Return the [X, Y] coordinate for the center point of the cell that contains the specified text.  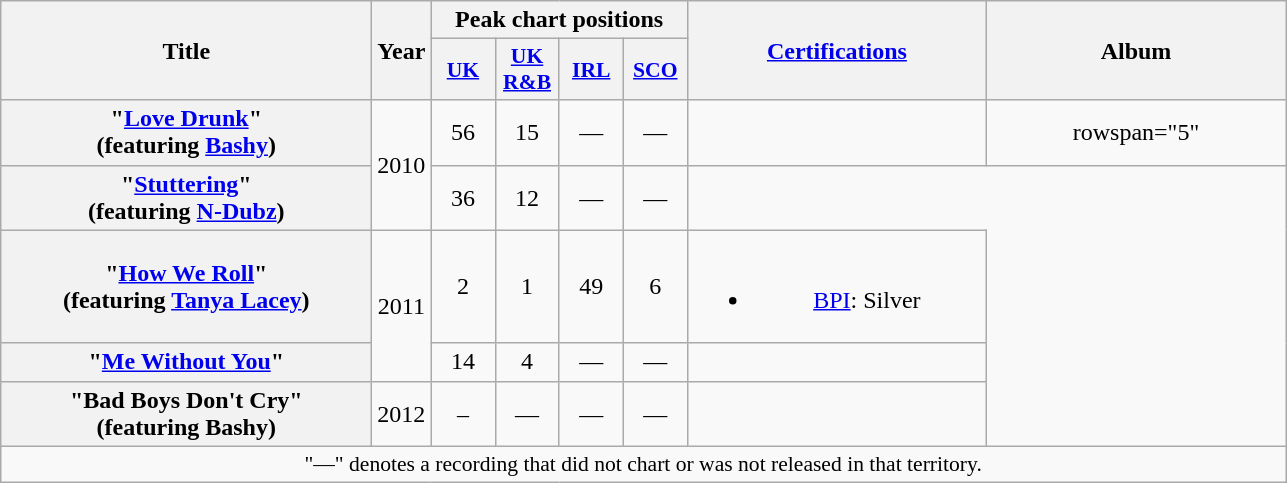
BPI: Silver [836, 286]
"Stuttering"(featuring N-Dubz) [186, 198]
SCO [655, 70]
UK [463, 70]
56 [463, 132]
2010 [402, 165]
49 [591, 286]
"How We Roll"(featuring Tanya Lacey) [186, 286]
2 [463, 286]
1 [527, 286]
Year [402, 50]
15 [527, 132]
4 [527, 362]
Certifications [836, 50]
Title [186, 50]
IRL [591, 70]
2012 [402, 414]
2011 [402, 306]
"Bad Boys Don't Cry"(featuring Bashy) [186, 414]
Album [1136, 50]
UKR&B [527, 70]
"Love Drunk"(featuring Bashy) [186, 132]
"Me Without You" [186, 362]
12 [527, 198]
14 [463, 362]
36 [463, 198]
Peak chart positions [559, 20]
"—" denotes a recording that did not chart or was not released in that territory. [644, 464]
– [463, 414]
6 [655, 286]
rowspan="5" [1136, 132]
